Return [x, y] of the center of cell containing provided text 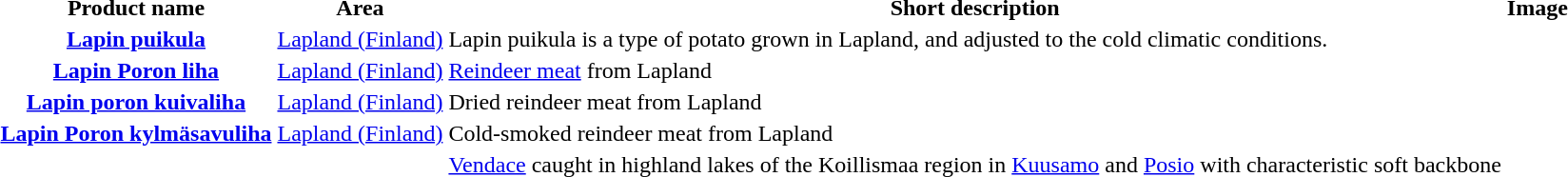
Reindeer meat from Lapland [974, 70]
Lapin puikula is a type of potato grown in Lapland, and adjusted to the cold climatic conditions. [974, 39]
Cold-smoked reindeer meat from Lapland [974, 133]
Dried reindeer meat from Lapland [974, 102]
